Locate the cell with the specified text and output its [X, Y] center coordinate. 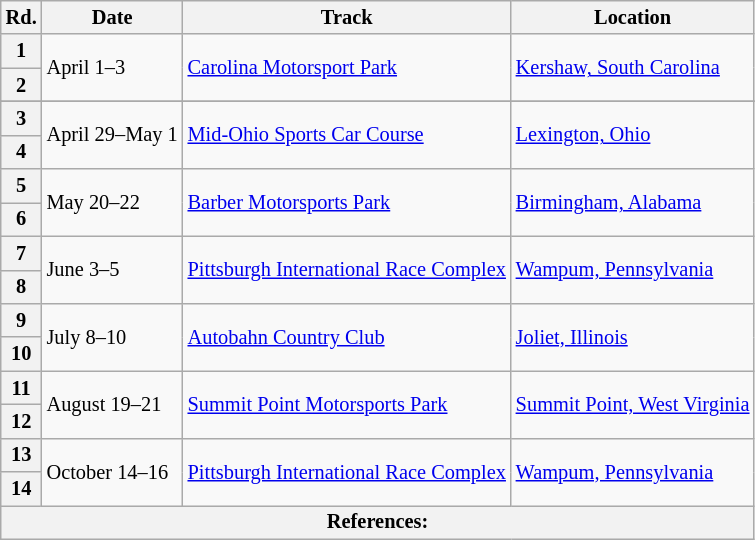
6 [22, 219]
Carolina Motorsport Park [347, 68]
Summit Point Motorsports Park [347, 404]
August 19–21 [112, 404]
Mid-Ohio Sports Car Course [347, 134]
12 [22, 421]
Joliet, Illinois [633, 336]
Kershaw, South Carolina [633, 68]
13 [22, 455]
April 29–May 1 [112, 134]
11 [22, 388]
5 [22, 186]
1 [22, 51]
10 [22, 354]
October 14–16 [112, 472]
Summit Point, West Virginia [633, 404]
July 8–10 [112, 336]
3 [22, 118]
2 [22, 85]
April 1–3 [112, 68]
8 [22, 287]
4 [22, 152]
7 [22, 253]
Barber Motorsports Park [347, 202]
References: [378, 522]
Autobahn Country Club [347, 336]
Rd. [22, 17]
9 [22, 320]
May 20–22 [112, 202]
14 [22, 489]
Location [633, 17]
Track [347, 17]
June 3–5 [112, 270]
Birmingham, Alabama [633, 202]
Lexington, Ohio [633, 134]
Date [112, 17]
